Detect which cell encompasses the target text, then output its (x, y) center coordinate. 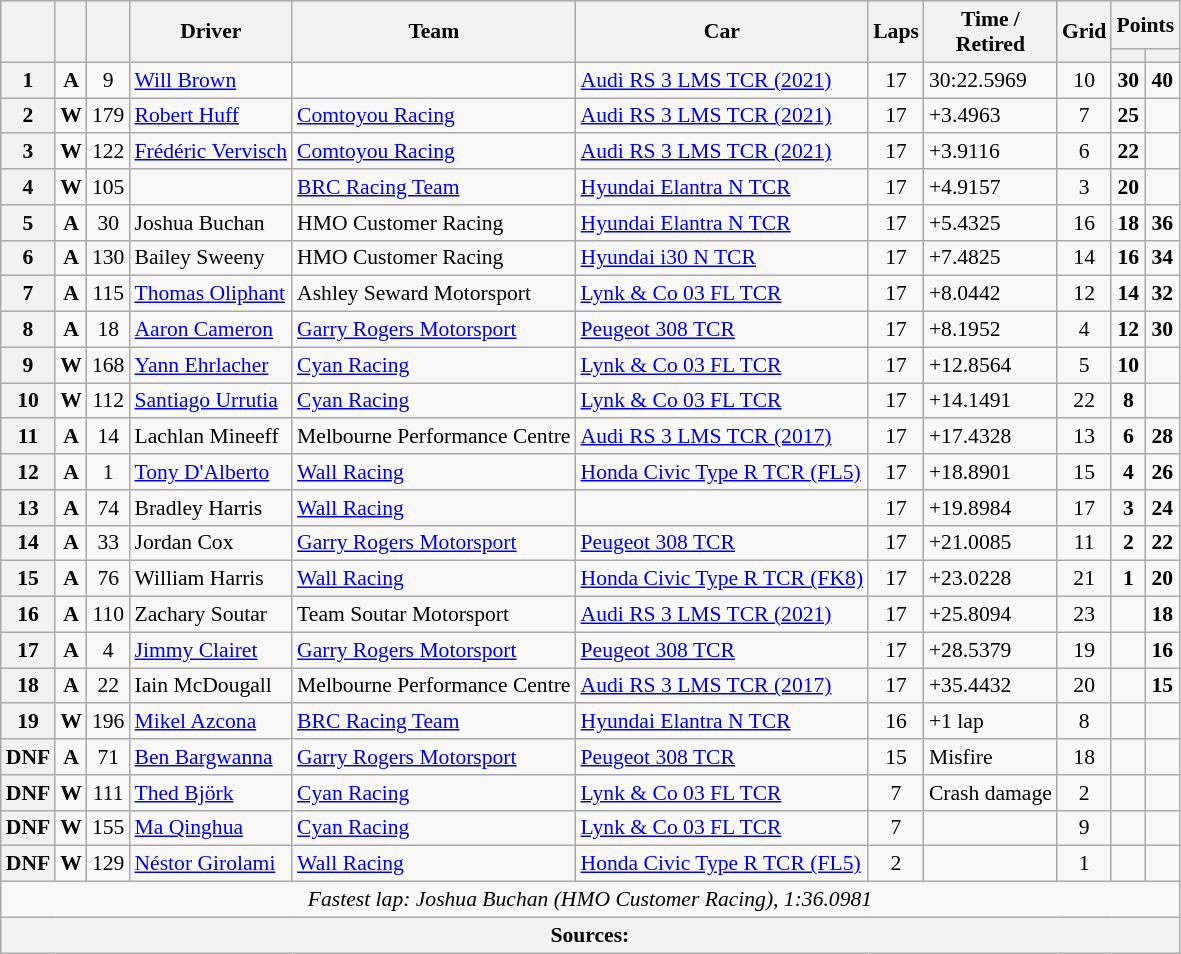
+3.9116 (990, 152)
129 (108, 864)
28 (1162, 437)
21 (1084, 579)
Lachlan Mineeff (210, 437)
+23.0228 (990, 579)
Yann Ehrlacher (210, 365)
Joshua Buchan (210, 223)
74 (108, 508)
Car (722, 32)
+4.9157 (990, 187)
Sources: (590, 935)
+1 lap (990, 722)
40 (1162, 80)
+35.4432 (990, 686)
179 (108, 116)
+8.0442 (990, 294)
105 (108, 187)
168 (108, 365)
Zachary Soutar (210, 615)
30:22.5969 (990, 80)
Fastest lap: Joshua Buchan (HMO Customer Racing), 1:36.0981 (590, 900)
+28.5379 (990, 650)
Aaron Cameron (210, 330)
76 (108, 579)
Driver (210, 32)
33 (108, 543)
Thomas Oliphant (210, 294)
+12.8564 (990, 365)
+3.4963 (990, 116)
110 (108, 615)
32 (1162, 294)
Points (1145, 25)
130 (108, 258)
+19.8984 (990, 508)
Tony D'Alberto (210, 472)
Ben Bargwanna (210, 757)
Santiago Urrutia (210, 401)
+21.0085 (990, 543)
34 (1162, 258)
Thed Björk (210, 793)
William Harris (210, 579)
26 (1162, 472)
25 (1128, 116)
196 (108, 722)
112 (108, 401)
Iain McDougall (210, 686)
Crash damage (990, 793)
115 (108, 294)
Team (434, 32)
Jimmy Clairet (210, 650)
+18.8901 (990, 472)
Will Brown (210, 80)
+17.4328 (990, 437)
24 (1162, 508)
36 (1162, 223)
Misfire (990, 757)
Time /Retired (990, 32)
+25.8094 (990, 615)
+14.1491 (990, 401)
+5.4325 (990, 223)
71 (108, 757)
Mikel Azcona (210, 722)
Ma Qinghua (210, 828)
Jordan Cox (210, 543)
23 (1084, 615)
Frédéric Vervisch (210, 152)
155 (108, 828)
Robert Huff (210, 116)
Bailey Sweeny (210, 258)
122 (108, 152)
+7.4825 (990, 258)
Bradley Harris (210, 508)
Laps (896, 32)
Team Soutar Motorsport (434, 615)
+8.1952 (990, 330)
Grid (1084, 32)
Honda Civic Type R TCR (FK8) (722, 579)
Ashley Seward Motorsport (434, 294)
Hyundai i30 N TCR (722, 258)
Néstor Girolami (210, 864)
111 (108, 793)
